Search for the cell housing the specified text and yield its (x, y) center coordinate. 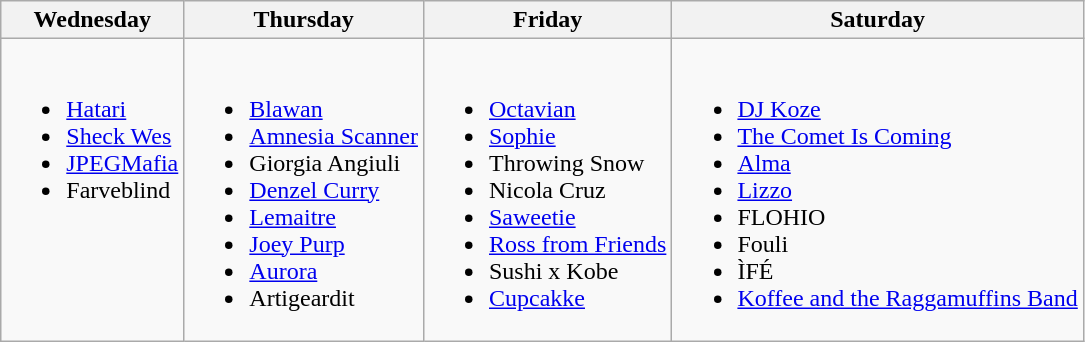
DJ KozeThe Comet Is ComingAlmaLizzoFLOHIOFouliÌFÉKoffee and the Raggamuffins Band (878, 190)
Saturday (878, 20)
Wednesday (92, 20)
Thursday (304, 20)
OctavianSophieThrowing SnowNicola CruzSaweetieRoss from FriendsSushi x KobeCupcakke (547, 190)
HatariSheck WesJPEGMafiaFarveblind (92, 190)
Friday (547, 20)
BlawanAmnesia ScannerGiorgia AngiuliDenzel CurryLemaitreJoey PurpAuroraArtigeardit (304, 190)
